Pinpoint the cell where the given text exists, returning its [X, Y] midpoint coordinate. 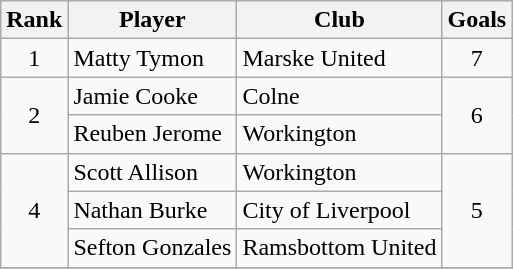
Player [152, 20]
Reuben Jerome [152, 134]
7 [477, 58]
Club [340, 20]
Colne [340, 96]
City of Liverpool [340, 210]
Marske United [340, 58]
Goals [477, 20]
2 [34, 115]
Scott Allison [152, 172]
Sefton Gonzales [152, 248]
Matty Tymon [152, 58]
6 [477, 115]
Ramsbottom United [340, 248]
4 [34, 210]
Rank [34, 20]
5 [477, 210]
Nathan Burke [152, 210]
1 [34, 58]
Jamie Cooke [152, 96]
